From the cell containing the given text, extract its center point as (X, Y) coordinate. 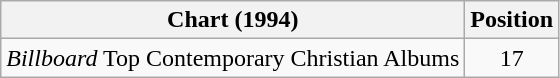
Position (512, 20)
Billboard Top Contemporary Christian Albums (233, 58)
Chart (1994) (233, 20)
17 (512, 58)
